Identify which cell holds the provided text, then report its [X, Y] central coordinate. 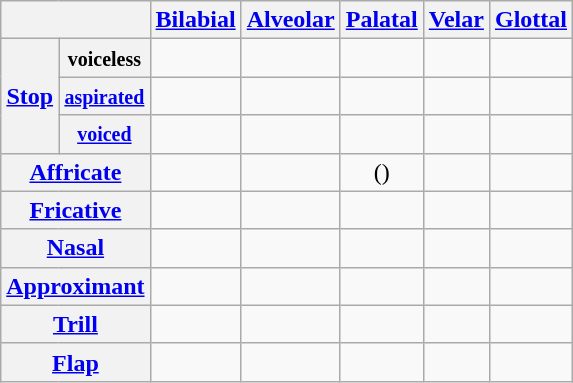
Alveolar [290, 20]
Bilabial [196, 20]
() [382, 172]
Fricative [76, 210]
voiceless [104, 58]
Glottal [530, 20]
Approximant [76, 286]
Nasal [76, 248]
Stop [30, 96]
Velar [456, 20]
Flap [76, 362]
Palatal [382, 20]
aspirated [104, 96]
Trill [76, 324]
Affricate [76, 172]
voiced [104, 134]
